Pinpoint the cell where the given text exists, returning its (x, y) midpoint coordinate. 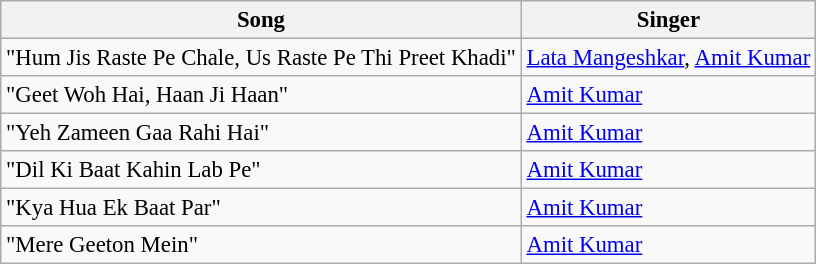
"Dil Ki Baat Kahin Lab Pe" (261, 170)
"Hum Jis Raste Pe Chale, Us Raste Pe Thi Preet Khadi" (261, 58)
"Yeh Zameen Gaa Rahi Hai" (261, 133)
Lata Mangeshkar, Amit Kumar (668, 58)
"Mere Geeton Mein" (261, 245)
Singer (668, 20)
"Geet Woh Hai, Haan Ji Haan" (261, 95)
Song (261, 20)
"Kya Hua Ek Baat Par" (261, 208)
